Capture the cell that displays the provided text and extract its (x, y) central coordinate. 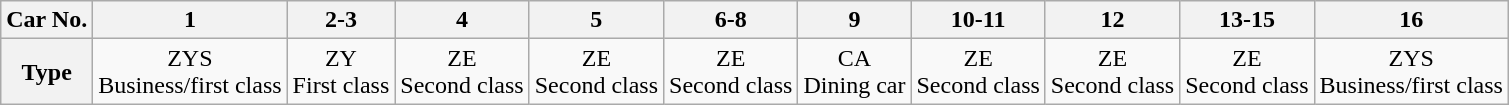
2-3 (341, 20)
4 (462, 20)
5 (596, 20)
16 (1411, 20)
6-8 (731, 20)
Type (47, 72)
10-11 (978, 20)
9 (854, 20)
12 (1112, 20)
ZYFirst class (341, 72)
Car No. (47, 20)
CADining car (854, 72)
1 (190, 20)
13-15 (1247, 20)
